Capture the cell that displays the provided text and extract its (X, Y) central coordinate. 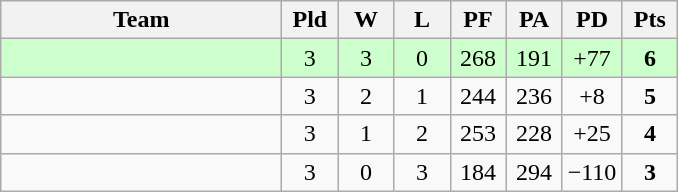
5 (650, 96)
6 (650, 58)
236 (534, 96)
Pts (650, 20)
268 (478, 58)
294 (534, 172)
+25 (592, 134)
PF (478, 20)
Pld (310, 20)
253 (478, 134)
4 (650, 134)
Team (142, 20)
W (366, 20)
+77 (592, 58)
191 (534, 58)
PD (592, 20)
184 (478, 172)
244 (478, 96)
228 (534, 134)
PA (534, 20)
+8 (592, 96)
L (422, 20)
−110 (592, 172)
